Search for the cell housing the specified text and yield its (x, y) center coordinate. 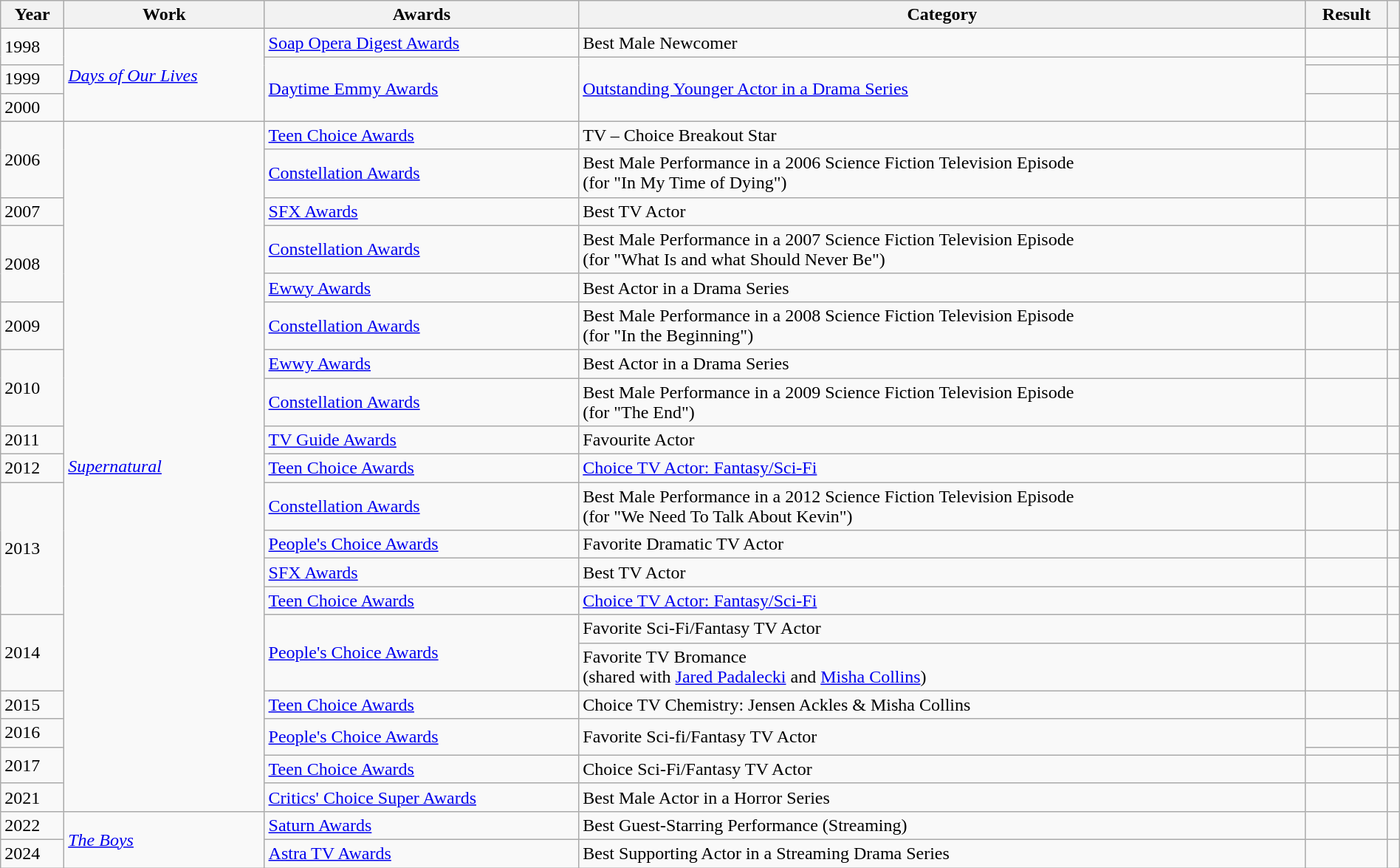
1998 (32, 47)
Best Male Performance in a 2012 Science Fiction Television Episode(for "We Need To Talk About Kevin") (942, 507)
2007 (32, 211)
2015 (32, 705)
Soap Opera Digest Awards (422, 43)
Supernatural (164, 466)
2016 (32, 733)
Days of Our Lives (164, 75)
Result (1347, 15)
Best Male Performance in a 2009 Science Fiction Television Episode(for "The End") (942, 402)
Best Male Performance in a 2007 Science Fiction Television Episode(for "What Is and what Should Never Be") (942, 250)
The Boys (164, 839)
2024 (32, 853)
2010 (32, 387)
2008 (32, 263)
Choice Sci-Fi/Fantasy TV Actor (942, 769)
Favorite Sci-fi/Fantasy TV Actor (942, 737)
2006 (32, 160)
Favourite Actor (942, 440)
Best Supporting Actor in a Streaming Drama Series (942, 853)
Awards (422, 15)
Best Male Performance in a 2008 Science Fiction Television Episode(for "In the Beginning") (942, 325)
2009 (32, 325)
2000 (32, 107)
Saturn Awards (422, 825)
Critics' Choice Super Awards (422, 797)
Best Male Actor in a Horror Series (942, 797)
Year (32, 15)
Daytime Emmy Awards (422, 89)
TV – Choice Breakout Star (942, 135)
2021 (32, 797)
2011 (32, 440)
Work (164, 15)
Favorite Dramatic TV Actor (942, 544)
Best Male Performance in a 2006 Science Fiction Television Episode(for "In My Time of Dying") (942, 173)
2014 (32, 653)
2013 (32, 548)
Favorite Sci-Fi/Fantasy TV Actor (942, 629)
2017 (32, 765)
2022 (32, 825)
Astra TV Awards (422, 853)
1999 (32, 79)
Favorite TV Bromance(shared with Jared Padalecki and Misha Collins) (942, 666)
TV Guide Awards (422, 440)
Choice TV Chemistry: Jensen Ackles & Misha Collins (942, 705)
Best Male Newcomer (942, 43)
Category (942, 15)
Outstanding Younger Actor in a Drama Series (942, 89)
Best Guest-Starring Performance (Streaming) (942, 825)
2012 (32, 468)
